For the text-containing cell, return its midpoint in (x, y) coordinate format. 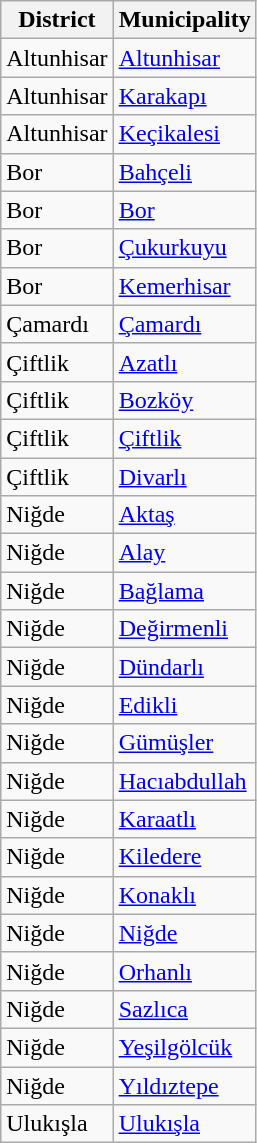
Gümüşler (184, 743)
Alay (184, 553)
Yeşilgölcük (184, 1047)
Bağlama (184, 591)
Hacıabdullah (184, 781)
Dündarlı (184, 667)
Aktaş (184, 515)
Bozköy (184, 400)
Değirmenli (184, 629)
Karakapı (184, 96)
Keçikalesi (184, 134)
Bahçeli (184, 172)
Karaatlı (184, 819)
Municipality (184, 20)
Kiledere (184, 857)
Edikli (184, 705)
Kemerhisar (184, 286)
Yıldıztepe (184, 1085)
Orhanlı (184, 971)
District (57, 20)
Konaklı (184, 895)
Azatlı (184, 362)
Divarlı (184, 477)
Çukurkuyu (184, 248)
Sazlıca (184, 1009)
